Detect which cell encompasses the target text, then output its [x, y] center coordinate. 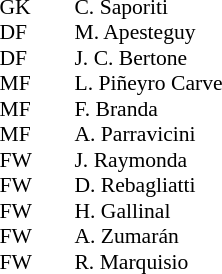
F. Branda [148, 109]
D. Rebagliatti [148, 185]
J. C. Bertone [148, 58]
A. Zumarán [148, 237]
J. Raymonda [148, 160]
A. Parravicini [148, 135]
L. Piñeyro Carve [148, 83]
M. Apesteguy [148, 33]
H. Gallinal [148, 211]
